Provide the (X, Y) coordinate of the cell's center where the given text is located.  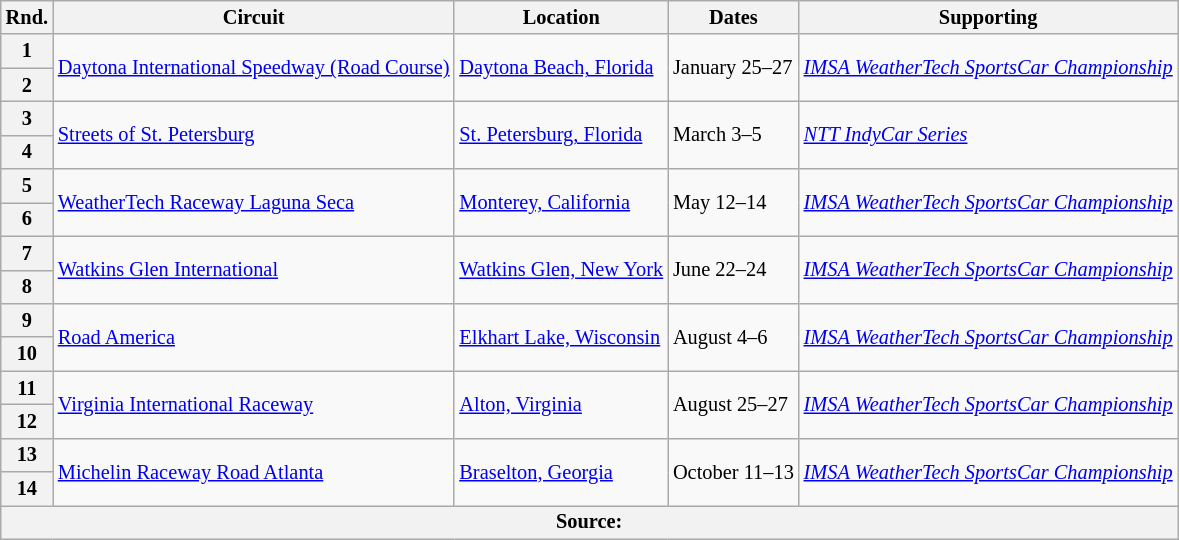
St. Petersburg, Florida (561, 134)
6 (27, 219)
10 (27, 354)
August 4–6 (734, 336)
August 25–27 (734, 404)
June 22–24 (734, 270)
Michelin Raceway Road Atlanta (254, 472)
9 (27, 320)
Watkins Glen, New York (561, 270)
NTT IndyCar Series (988, 134)
4 (27, 152)
3 (27, 118)
Location (561, 17)
7 (27, 253)
May 12–14 (734, 202)
October 11–13 (734, 472)
5 (27, 186)
Watkins Glen International (254, 270)
Road America (254, 336)
14 (27, 489)
12 (27, 421)
Streets of St. Petersburg (254, 134)
1 (27, 51)
Dates (734, 17)
Supporting (988, 17)
March 3–5 (734, 134)
January 25–27 (734, 68)
11 (27, 388)
Virginia International Raceway (254, 404)
2 (27, 85)
13 (27, 455)
Braselton, Georgia (561, 472)
Daytona International Speedway (Road Course) (254, 68)
WeatherTech Raceway Laguna Seca (254, 202)
8 (27, 287)
Daytona Beach, Florida (561, 68)
Elkhart Lake, Wisconsin (561, 336)
Rnd. (27, 17)
Alton, Virginia (561, 404)
Monterey, California (561, 202)
Circuit (254, 17)
Source: (590, 522)
